Find where the given text appears and provide that cell's center as [X, Y] coordinate. 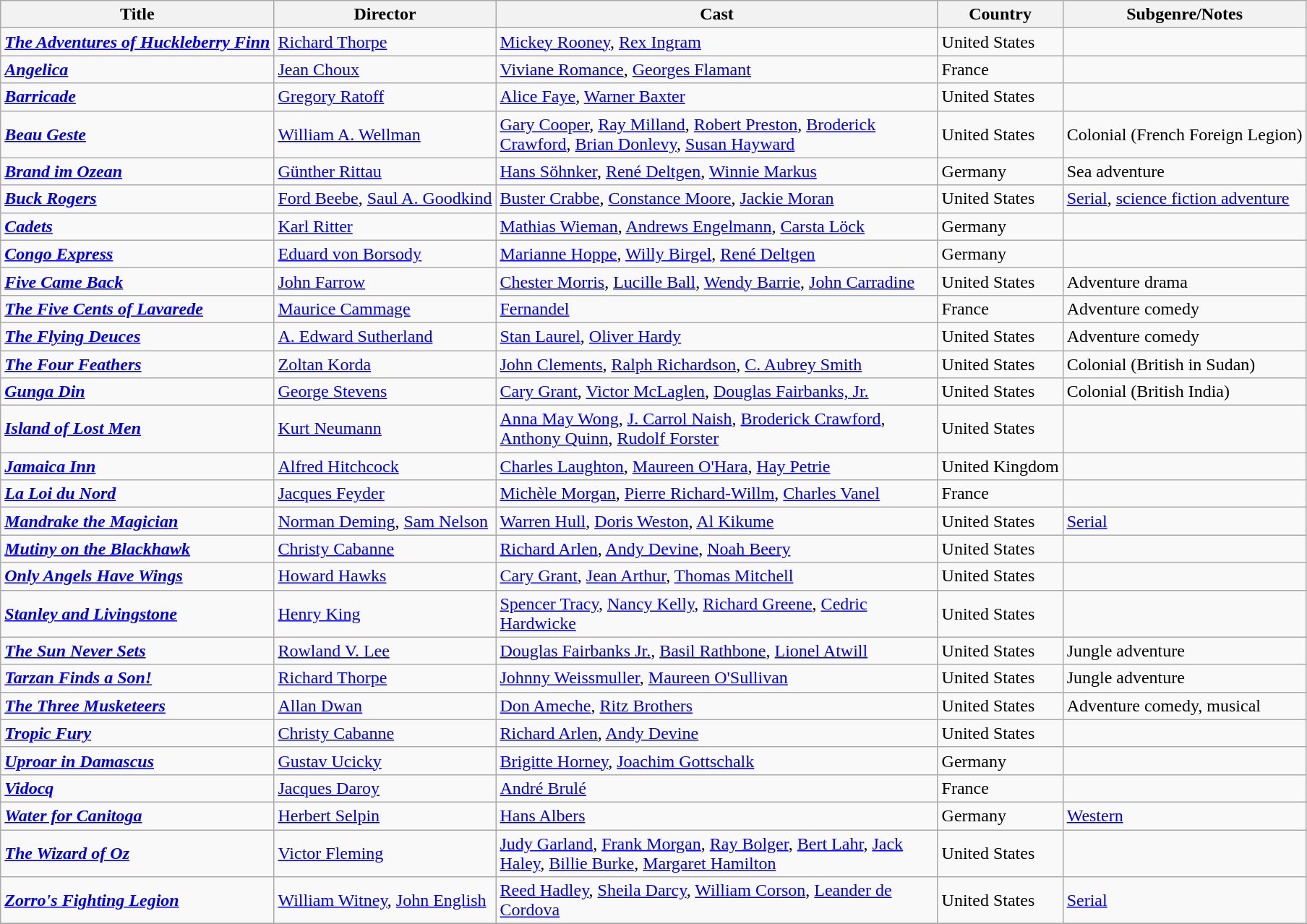
The Flying Deuces [137, 336]
Jamaica Inn [137, 466]
Rowland V. Lee [385, 651]
Alfred Hitchcock [385, 466]
Congo Express [137, 254]
Mutiny on the Blackhawk [137, 549]
Richard Arlen, Andy Devine [717, 733]
Marianne Hoppe, Willy Birgel, René Deltgen [717, 254]
Mickey Rooney, Rex Ingram [717, 42]
Vidocq [137, 788]
Colonial (British in Sudan) [1184, 364]
Reed Hadley, Sheila Darcy, William Corson, Leander de Cordova [717, 901]
George Stevens [385, 392]
United Kingdom [1000, 466]
Stanley and Livingstone [137, 613]
The Sun Never Sets [137, 651]
Water for Canitoga [137, 816]
The Five Cents of Lavarede [137, 309]
Five Came Back [137, 281]
La Loi du Nord [137, 494]
Zorro's Fighting Legion [137, 901]
Charles Laughton, Maureen O'Hara, Hay Petrie [717, 466]
Tarzan Finds a Son! [137, 678]
Richard Arlen, Andy Devine, Noah Beery [717, 549]
John Farrow [385, 281]
Hans Albers [717, 816]
William A. Wellman [385, 134]
Serial, science fiction adventure [1184, 199]
Eduard von Borsody [385, 254]
The Three Musketeers [137, 706]
Anna May Wong, J. Carrol Naish, Broderick Crawford, Anthony Quinn, Rudolf Forster [717, 429]
Cadets [137, 226]
Only Angels Have Wings [137, 576]
Barricade [137, 97]
Uproar in Damascus [137, 761]
Title [137, 14]
Gunga Din [137, 392]
Brigitte Horney, Joachim Gottschalk [717, 761]
Country [1000, 14]
Buster Crabbe, Constance Moore, Jackie Moran [717, 199]
Zoltan Korda [385, 364]
Jean Choux [385, 69]
Chester Morris, Lucille Ball, Wendy Barrie, John Carradine [717, 281]
Maurice Cammage [385, 309]
Subgenre/Notes [1184, 14]
Adventure comedy, musical [1184, 706]
Alice Faye, Warner Baxter [717, 97]
Warren Hull, Doris Weston, Al Kikume [717, 521]
André Brulé [717, 788]
Viviane Romance, Georges Flamant [717, 69]
Victor Fleming [385, 853]
Ford Beebe, Saul A. Goodkind [385, 199]
Mathias Wieman, Andrews Engelmann, Carsta Löck [717, 226]
Mandrake the Magician [137, 521]
Cary Grant, Victor McLaglen, Douglas Fairbanks, Jr. [717, 392]
Kurt Neumann [385, 429]
Colonial (French Foreign Legion) [1184, 134]
William Witney, John English [385, 901]
Cast [717, 14]
Angelica [137, 69]
Norman Deming, Sam Nelson [385, 521]
Stan Laurel, Oliver Hardy [717, 336]
Henry King [385, 613]
A. Edward Sutherland [385, 336]
Colonial (British India) [1184, 392]
Jacques Daroy [385, 788]
Karl Ritter [385, 226]
Günther Rittau [385, 171]
Gary Cooper, Ray Milland, Robert Preston, Broderick Crawford, Brian Donlevy, Susan Hayward [717, 134]
Director [385, 14]
Douglas Fairbanks Jr., Basil Rathbone, Lionel Atwill [717, 651]
Brand im Ozean [137, 171]
Western [1184, 816]
Johnny Weissmuller, Maureen O'Sullivan [717, 678]
The Adventures of Huckleberry Finn [137, 42]
Jacques Feyder [385, 494]
Sea adventure [1184, 171]
Adventure drama [1184, 281]
The Four Feathers [137, 364]
Herbert Selpin [385, 816]
Island of Lost Men [137, 429]
Spencer Tracy, Nancy Kelly, Richard Greene, Cedric Hardwicke [717, 613]
The Wizard of Oz [137, 853]
Cary Grant, Jean Arthur, Thomas Mitchell [717, 576]
Tropic Fury [137, 733]
Gustav Ucicky [385, 761]
Judy Garland, Frank Morgan, Ray Bolger, Bert Lahr, Jack Haley, Billie Burke, Margaret Hamilton [717, 853]
Fernandel [717, 309]
Michèle Morgan, Pierre Richard-Willm, Charles Vanel [717, 494]
Beau Geste [137, 134]
Don Ameche, Ritz Brothers [717, 706]
John Clements, Ralph Richardson, C. Aubrey Smith [717, 364]
Hans Söhnker, René Deltgen, Winnie Markus [717, 171]
Gregory Ratoff [385, 97]
Buck Rogers [137, 199]
Allan Dwan [385, 706]
Howard Hawks [385, 576]
